From the cell containing the given text, extract its center point as (X, Y) coordinate. 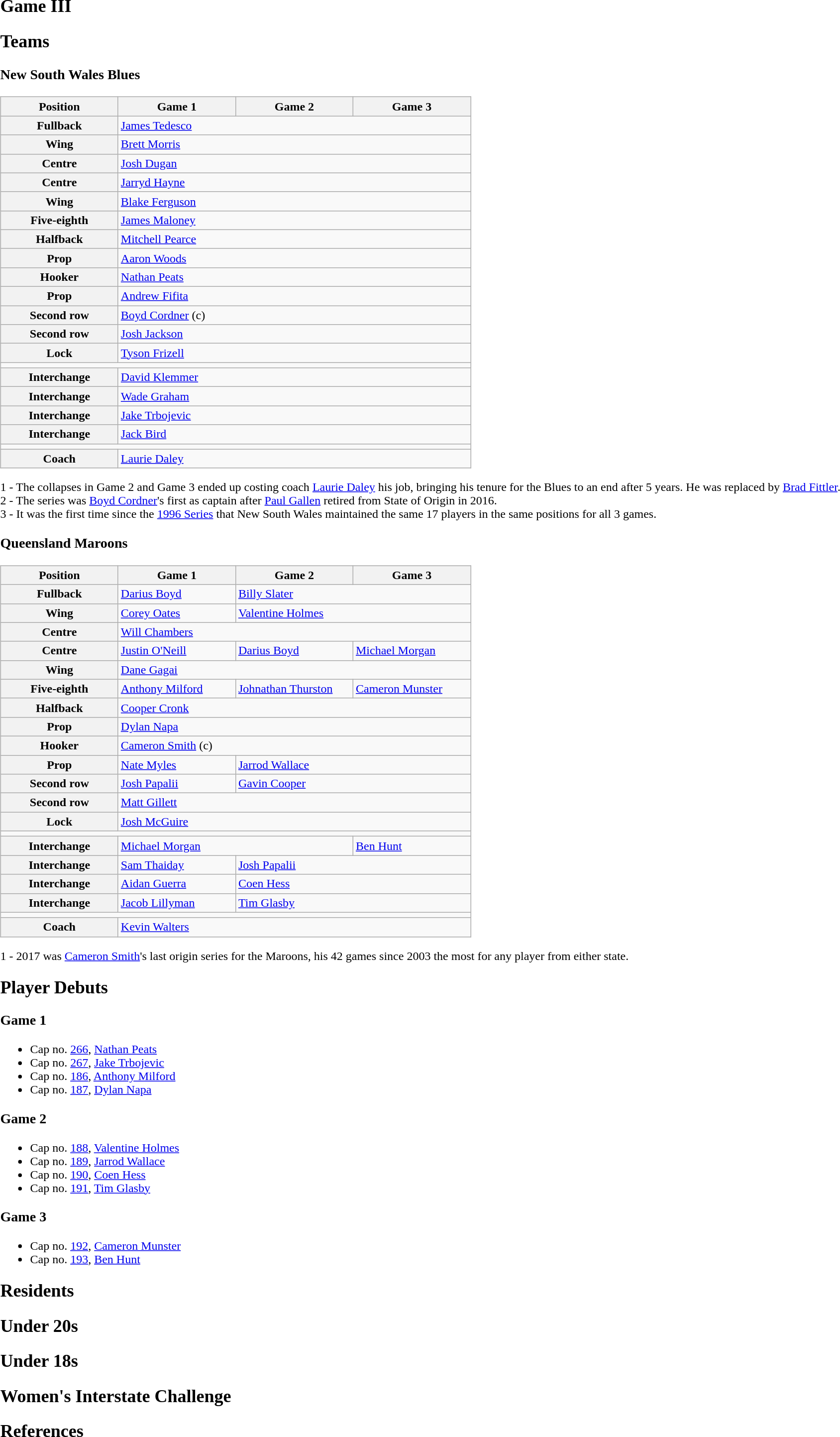
Brett Morris (294, 144)
Josh McGuire (294, 822)
Boyd Cordner (c) (294, 315)
Billy Slater (353, 594)
Will Chambers (294, 632)
Tyson Frizell (294, 353)
Jacob Lillyman (177, 903)
Valentine Holmes (353, 613)
Josh Jackson (294, 334)
Kevin Walters (294, 927)
Justin O'Neill (177, 651)
Cooper Cronk (294, 708)
Josh Dugan (294, 163)
Jarryd Hayne (294, 182)
Cameron Smith (c) (294, 745)
Tim Glasby (353, 903)
Andrew Fifita (294, 296)
Nathan Peats (294, 277)
Jack Bird (294, 434)
Gavin Cooper (353, 784)
Aidan Guerra (177, 884)
Corey Oates (177, 613)
Johnathan Thurston (294, 689)
James Tedesco (294, 125)
James Maloney (294, 220)
Ben Hunt (412, 846)
Sam Thaiday (177, 865)
Jake Trbojevic (294, 415)
Laurie Daley (294, 459)
Coen Hess (353, 884)
Nate Myles (177, 764)
Anthony Milford (177, 689)
Cameron Munster (412, 689)
David Klemmer (294, 377)
Dylan Napa (294, 726)
Matt Gillett (294, 803)
Blake Ferguson (294, 201)
Jarrod Wallace (353, 764)
Aaron Woods (294, 258)
Mitchell Pearce (294, 239)
Wade Graham (294, 396)
Dane Gagai (294, 670)
